For the text-containing cell, return its midpoint in (X, Y) coordinate format. 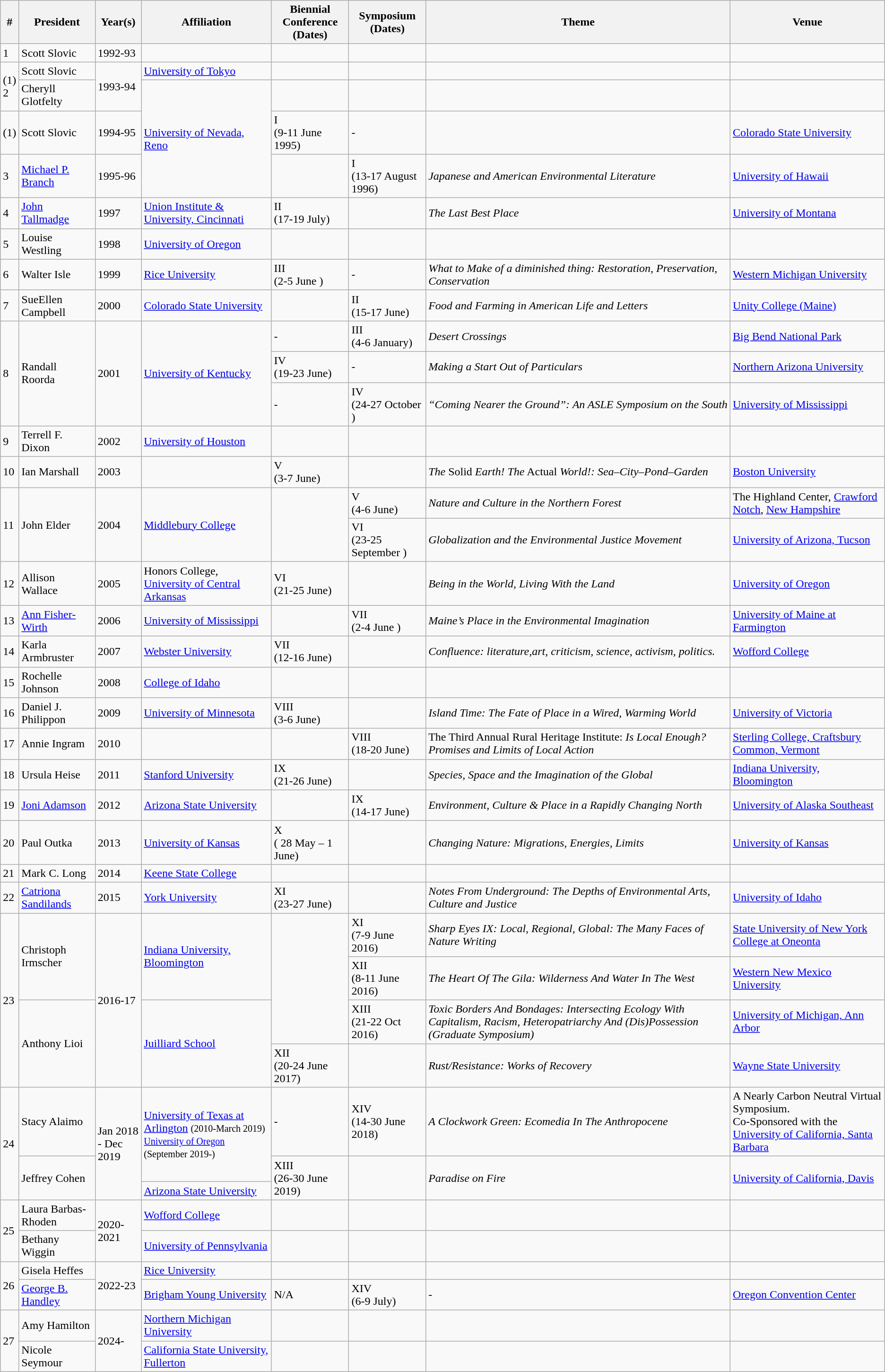
University of Michigan, Ann Arbor (807, 1022)
2006 (118, 620)
13 (9, 620)
Anthony Lioi (57, 1044)
III(2-5 June ) (310, 274)
1994-95 (118, 132)
2015 (118, 898)
Webster University (206, 652)
2005 (118, 584)
Globalization and the Environmental Justice Movement (578, 540)
Paradise on Fire (578, 1178)
College of Idaho (206, 682)
Island Time: The Fate of Place in a Wired, Warming World (578, 713)
Brigham Young University (206, 1295)
University of Houston (206, 442)
Gisela Heffes (57, 1270)
III(4-6 January) (388, 336)
IX(21-26 June) (310, 775)
“Coming Nearer the Ground”: An ASLE Symposium on the South (578, 404)
University of Hawaii (807, 176)
2001 (118, 373)
2016-17 (118, 1000)
Big Bend National Park (807, 336)
Food and Farming in American Life and Letters (578, 306)
SueEllen Campbell (57, 306)
N/A (310, 1295)
4 (9, 213)
12 (9, 584)
Jeffrey Cohen (57, 1178)
University of Montana (807, 213)
19 (9, 805)
Ursula Heise (57, 775)
University of Arizona, Tucson (807, 540)
Western New Mexico University (807, 979)
24 (9, 1144)
22 (9, 898)
2009 (118, 713)
Terrell F. Dixon (57, 442)
Joni Adamson (57, 805)
Laura Barbas-Rhoden (57, 1215)
Stanford University (206, 775)
Allison Wallace (57, 584)
17 (9, 743)
I(13-17 August 1996) (388, 176)
State University of New York College at Oneonta (807, 935)
Louise Westling (57, 244)
Sterling College, Craftsbury Common, Vermont (807, 743)
VI(23-25 September ) (388, 540)
23 (9, 1000)
University of Texas at Arlington (2010-March 2019)University of Oregon (September 2019-) (206, 1135)
Michael P. Branch (57, 176)
Rust/Resistance: Works of Recovery (578, 1066)
Christoph Irmscher (57, 956)
7 (9, 306)
President (57, 22)
What to Make of a diminished thing: Restoration, Preservation, Conservation (578, 274)
University of Maine at Farmington (807, 620)
1999 (118, 274)
XIV(6-9 July) (388, 1295)
Unity College (Maine) (807, 306)
University of Pennsylvania (206, 1246)
Rochelle Johnson (57, 682)
VII(2-4 June ) (388, 620)
Ann Fisher-Wirth (57, 620)
XI(7-9 June 2016) (388, 935)
Sharp Eyes IX: Local, Regional, Global: The Many Faces of Nature Writing (578, 935)
Ian Marshall (57, 472)
Notes From Underground: The Depths of Environmental Arts, Culture and Justice (578, 898)
George B. Handley (57, 1295)
Making a Start Out of Particulars (578, 367)
2014 (118, 873)
Being in the World, Living With the Land (578, 584)
16 (9, 713)
Oregon Convention Center (807, 1295)
Species, Space and the Imagination of the Global (578, 775)
Japanese and American Environmental Literature (578, 176)
Keene State College (206, 873)
I(9-11 June 1995) (310, 132)
The Last Best Place (578, 213)
5 (9, 244)
2008 (118, 682)
University of Tokyo (206, 71)
Annie Ingram (57, 743)
Middlebury College (206, 525)
Northern Michigan University (206, 1325)
Randall Roorda (57, 373)
Stacy Alaimo (57, 1122)
(1) (9, 132)
# (9, 22)
Union Institute & University, Cincinnati (206, 213)
1997 (118, 213)
15 (9, 682)
A Nearly Carbon Neutral Virtual Symposium.Co-Sponsored with the University of California, Santa Barbara (807, 1122)
(1)2 (9, 86)
Juilliard School (206, 1044)
2011 (118, 775)
21 (9, 873)
California State University, Fullerton (206, 1356)
University of Alaska Southeast (807, 805)
IX(14-17 June) (388, 805)
VI(21-25 June) (310, 584)
The Solid Earth! The Actual World!: Sea–City–Pond–Garden (578, 472)
XIII(21-22 Oct 2016) (388, 1022)
IV(24-27 October ) (388, 404)
Affiliation (206, 22)
2013 (118, 842)
Paul Outka (57, 842)
Honors College, University of Central Arkansas (206, 584)
II(17-19 July) (310, 213)
XIII(26-30 June 2019) (310, 1178)
6 (9, 274)
XI(23-27 June) (310, 898)
V(3-7 June) (310, 472)
The Heart Of The Gila: Wilderness And Water In The West (578, 979)
Catriona Sandilands (57, 898)
University of Kentucky (206, 373)
University of Minnesota (206, 713)
Northern Arizona University (807, 367)
Symposium(Dates) (388, 22)
Toxic Borders And Bondages: Intersecting Ecology With Capitalism, Racism, Heteropatriarchy And (Dis)Possession (Graduate Symposium) (578, 1022)
The Third Annual Rural Heritage Institute: Is Local Enough? Promises and Limits of Local Action (578, 743)
Maine’s Place in the Environmental Imagination (578, 620)
20 (9, 842)
IV(19-23 June) (310, 367)
27 (9, 1341)
Desert Crossings (578, 336)
2003 (118, 472)
York University (206, 898)
University of Victoria (807, 713)
Nicole Seymour (57, 1356)
9 (9, 442)
Boston University (807, 472)
1 (9, 53)
2002 (118, 442)
John Elder (57, 525)
1995-96 (118, 176)
Amy Hamilton (57, 1325)
Biennial Conference(Dates) (310, 22)
2007 (118, 652)
VIII(3-6 June) (310, 713)
11 (9, 525)
Confluence: literature,art, criticism, science, activism, politics. (578, 652)
University of Nevada, Reno (206, 139)
2004 (118, 525)
2020-2021 (118, 1231)
V(4-6 June) (388, 503)
2024- (118, 1341)
X( 28 May – 1 June) (310, 842)
Wayne State University (807, 1066)
3 (9, 176)
14 (9, 652)
Western Michigan University (807, 274)
University of Idaho (807, 898)
Daniel J. Philippon (57, 713)
VII(12-16 June) (310, 652)
1992-93 (118, 53)
Nature and Culture in the Northern Forest (578, 503)
Year(s) (118, 22)
Walter Isle (57, 274)
Cheryll Glotfelty (57, 96)
University of California, Davis (807, 1178)
Jan 2018- Dec 2019 (118, 1144)
2010 (118, 743)
Theme (578, 22)
18 (9, 775)
Changing Nature: Migrations, Energies, Limits (578, 842)
2012 (118, 805)
8 (9, 373)
John Tallmadge (57, 213)
2000 (118, 306)
26 (9, 1285)
Venue (807, 22)
1998 (118, 244)
1993-94 (118, 86)
VIII(18-20 June) (388, 743)
10 (9, 472)
Mark C. Long (57, 873)
2022-23 (118, 1285)
Bethany Wiggin (57, 1246)
The Highland Center, Crawford Notch, New Hampshire (807, 503)
Environment, Culture & Place in a Rapidly Changing North (578, 805)
XII(20-24 June 2017) (310, 1066)
XIV(14-30 June 2018) (388, 1122)
II(15-17 June) (388, 306)
Karla Armbruster (57, 652)
A Clockwork Green: Ecomedia In The Anthropocene (578, 1122)
25 (9, 1231)
XII(8-11 June 2016) (388, 979)
